Extract the [X, Y] coordinate from the center of the cell holding the provided text.  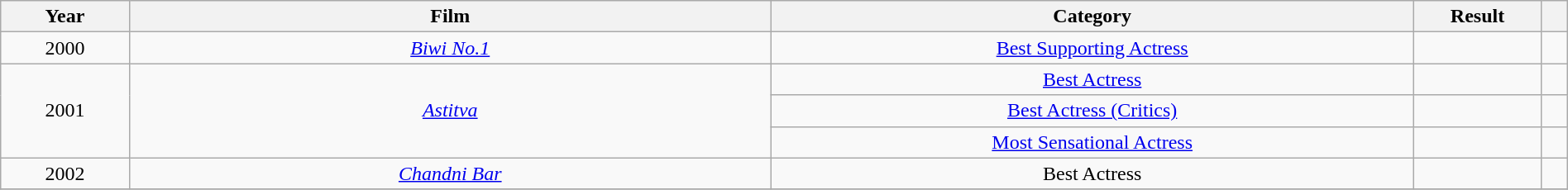
Year [65, 17]
Most Sensational Actress [1092, 142]
Best Actress (Critics) [1092, 111]
Biwi No.1 [450, 48]
Category [1092, 17]
Chandni Bar [450, 173]
2002 [65, 173]
Result [1477, 17]
Film [450, 17]
2000 [65, 48]
Best Supporting Actress [1092, 48]
Astitva [450, 111]
2001 [65, 111]
